Locate the cell with the specified text and output its (x, y) center coordinate. 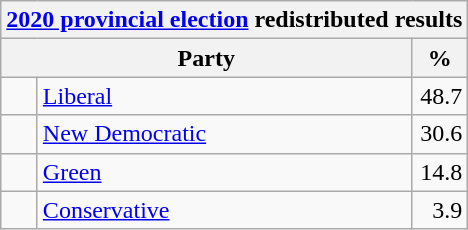
30.6 (440, 134)
Conservative (224, 210)
14.8 (440, 172)
Party (206, 58)
New Democratic (224, 134)
3.9 (440, 210)
Green (224, 172)
% (440, 58)
2020 provincial election redistributed results (234, 20)
48.7 (440, 96)
Liberal (224, 96)
